Return the [X, Y] coordinate for the center point of the cell that contains the specified text.  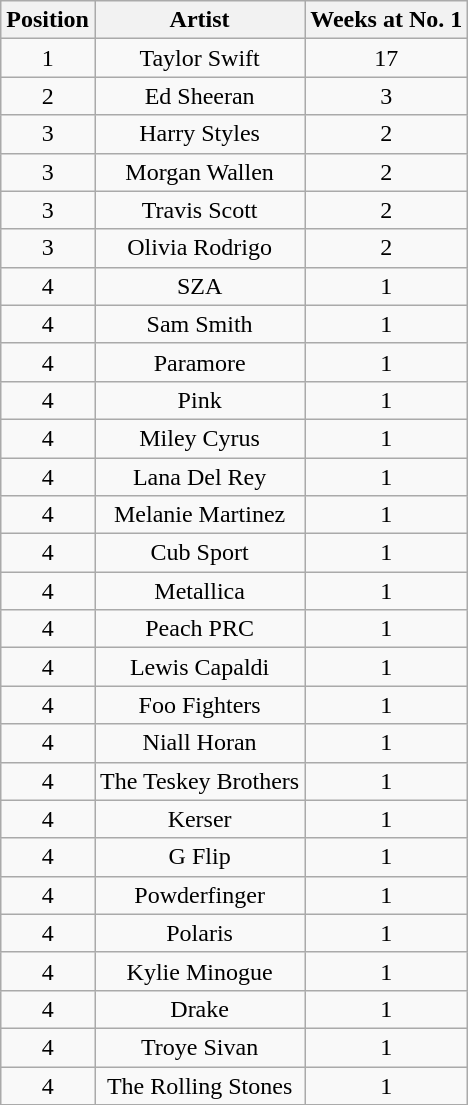
Drake [199, 1009]
Metallica [199, 591]
G Flip [199, 857]
Peach PRC [199, 629]
Lewis Capaldi [199, 667]
Sam Smith [199, 324]
Polaris [199, 933]
Olivia Rodrigo [199, 248]
Cub Sport [199, 553]
Melanie Martinez [199, 515]
Foo Fighters [199, 705]
Harry Styles [199, 134]
Weeks at No. 1 [386, 20]
Kerser [199, 819]
Paramore [199, 362]
The Teskey Brothers [199, 781]
Miley Cyrus [199, 438]
Kylie Minogue [199, 971]
Lana Del Rey [199, 477]
Troye Sivan [199, 1047]
Artist [199, 20]
SZA [199, 286]
Ed Sheeran [199, 96]
Powderfinger [199, 895]
Travis Scott [199, 210]
Position [48, 20]
17 [386, 58]
Morgan Wallen [199, 172]
Niall Horan [199, 743]
The Rolling Stones [199, 1085]
Taylor Swift [199, 58]
Pink [199, 400]
